Detect which cell encompasses the target text, then output its (X, Y) center coordinate. 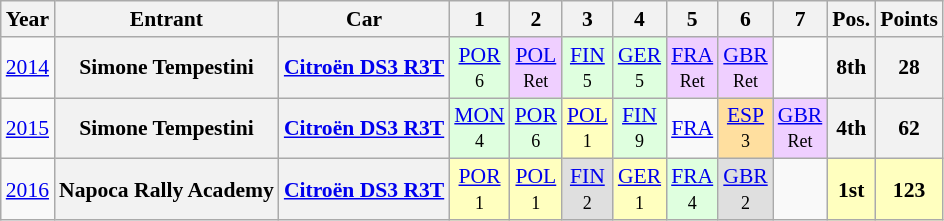
123 (909, 190)
POLRet (536, 68)
Napoca Rally Academy (166, 190)
GER1 (640, 190)
7 (800, 19)
Points (909, 19)
1 (480, 19)
2016 (28, 190)
6 (746, 19)
8th (851, 68)
1st (851, 190)
GER5 (640, 68)
2015 (28, 128)
FRA (692, 128)
2 (536, 19)
Pos. (851, 19)
4 (640, 19)
Car (364, 19)
4th (851, 128)
FRARet (692, 68)
POR1 (480, 190)
FIN5 (588, 68)
3 (588, 19)
28 (909, 68)
ESP3 (746, 128)
62 (909, 128)
2014 (28, 68)
FIN9 (640, 128)
Entrant (166, 19)
MON4 (480, 128)
Year (28, 19)
FIN2 (588, 190)
FRA4 (692, 190)
GBR2 (746, 190)
5 (692, 19)
